Output the [x, y] coordinate of the center of the cell containing the given text.  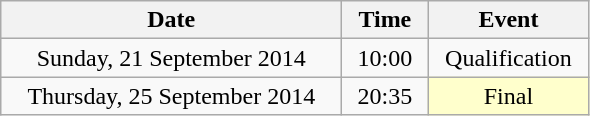
Qualification [508, 58]
Final [508, 96]
Date [172, 20]
Event [508, 20]
Time [385, 20]
20:35 [385, 96]
Thursday, 25 September 2014 [172, 96]
Sunday, 21 September 2014 [172, 58]
10:00 [385, 58]
